Pinpoint the cell where the given text exists, returning its (X, Y) midpoint coordinate. 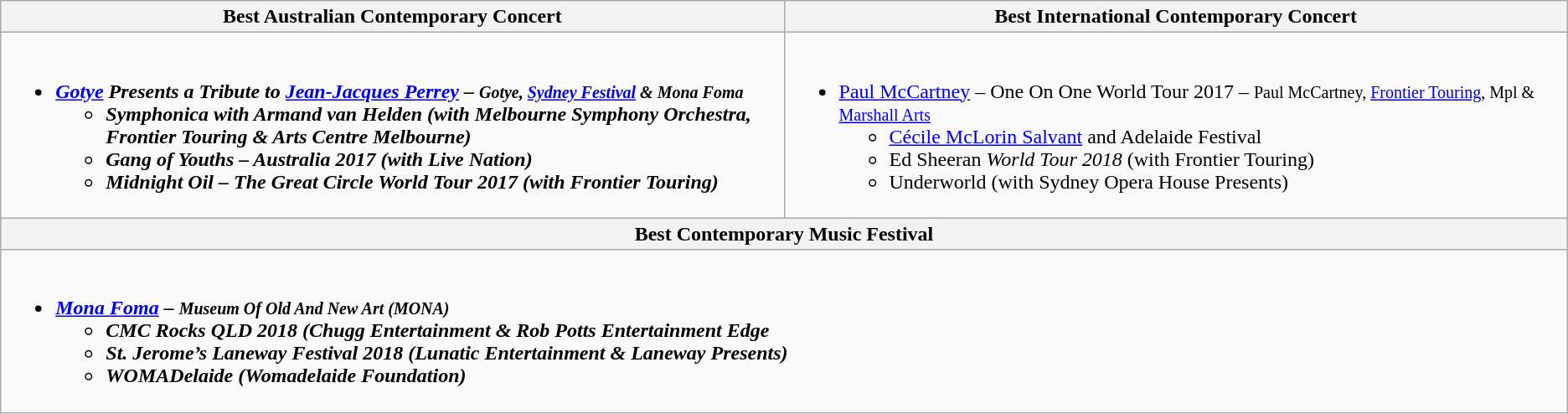
Best Contemporary Music Festival (784, 234)
Best International Contemporary Concert (1176, 17)
Best Australian Contemporary Concert (392, 17)
